Detect which cell encompasses the target text, then output its (X, Y) center coordinate. 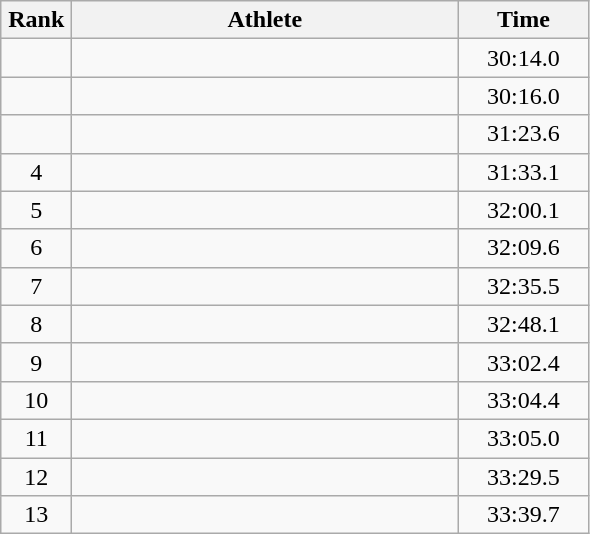
8 (36, 324)
6 (36, 248)
32:48.1 (524, 324)
32:09.6 (524, 248)
4 (36, 172)
30:14.0 (524, 58)
30:16.0 (524, 96)
10 (36, 400)
33:29.5 (524, 477)
12 (36, 477)
11 (36, 438)
13 (36, 515)
5 (36, 210)
33:02.4 (524, 362)
7 (36, 286)
33:04.4 (524, 400)
33:05.0 (524, 438)
32:35.5 (524, 286)
33:39.7 (524, 515)
9 (36, 362)
Rank (36, 20)
32:00.1 (524, 210)
Athlete (265, 20)
Time (524, 20)
31:33.1 (524, 172)
31:23.6 (524, 134)
